Determine the (x, y) coordinate at the center of the cell enclosing the given text.  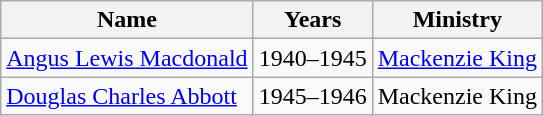
1945–1946 (312, 96)
Name (127, 20)
1940–1945 (312, 58)
Douglas Charles Abbott (127, 96)
Ministry (457, 20)
Angus Lewis Macdonald (127, 58)
Years (312, 20)
